Extract the (X, Y) coordinate from the center of the cell holding the provided text.  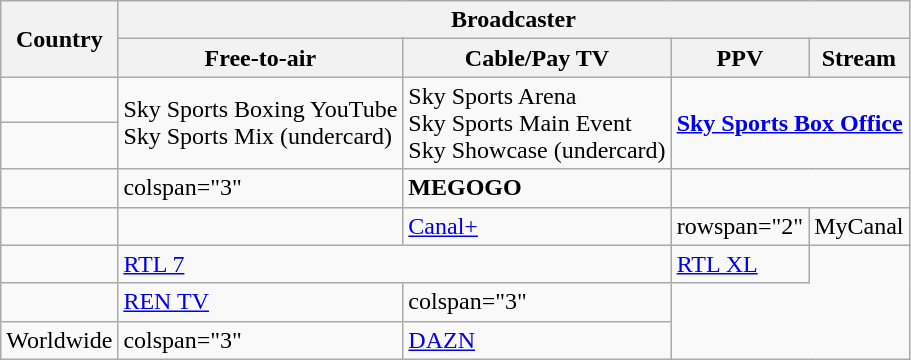
Worldwide (60, 340)
PPV (740, 58)
MyCanal (859, 226)
Sky Sports ArenaSky Sports Main EventSky Showcase (undercard) (537, 123)
RTL 7 (394, 264)
Stream (859, 58)
Sky Sports Boxing YouTubeSky Sports Mix (undercard) (260, 123)
Country (60, 39)
rowspan="2" (740, 226)
DAZN (537, 340)
Cable/Pay TV (537, 58)
REN TV (260, 302)
RTL XL (740, 264)
MEGOGO (537, 188)
Canal+ (537, 226)
Sky Sports Box Office (790, 123)
Broadcaster (514, 20)
Free-to-air (260, 58)
